Scan for the cell matching the given text and deliver its [x, y] coordinate at center. 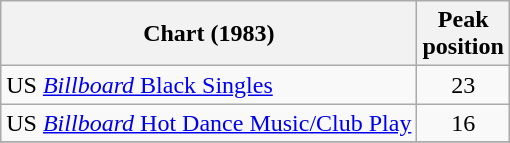
16 [463, 123]
US Billboard Hot Dance Music/Club Play [209, 123]
US Billboard Black Singles [209, 85]
23 [463, 85]
Chart (1983) [209, 34]
Peakposition [463, 34]
